Return (x, y) of the center of cell containing provided text 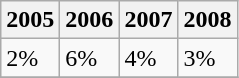
2008 (208, 20)
2005 (30, 20)
2% (30, 58)
2007 (148, 20)
2006 (90, 20)
6% (90, 58)
4% (148, 58)
3% (208, 58)
